Detect which cell encompasses the target text, then output its [x, y] center coordinate. 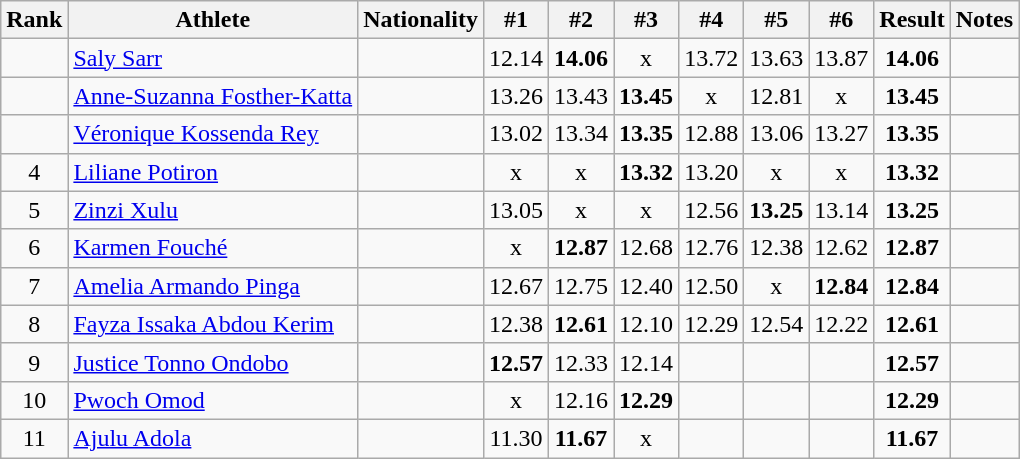
12.16 [580, 400]
Saly Sarr [213, 58]
12.68 [646, 248]
12.40 [646, 286]
Karmen Fouché [213, 248]
12.62 [842, 248]
11 [34, 438]
13.06 [776, 134]
13.20 [712, 172]
Véronique Kossenda Rey [213, 134]
9 [34, 362]
Justice Tonno Ondobo [213, 362]
Athlete [213, 20]
Rank [34, 20]
4 [34, 172]
13.72 [712, 58]
#2 [580, 20]
12.88 [712, 134]
Zinzi Xulu [213, 210]
10 [34, 400]
13.34 [580, 134]
Notes [984, 20]
Ajulu Adola [213, 438]
13.02 [516, 134]
12.75 [580, 286]
Result [912, 20]
12.54 [776, 324]
Amelia Armando Pinga [213, 286]
#5 [776, 20]
#4 [712, 20]
Liliane Potiron [213, 172]
12.33 [580, 362]
13.05 [516, 210]
8 [34, 324]
6 [34, 248]
5 [34, 210]
12.81 [776, 96]
7 [34, 286]
12.50 [712, 286]
12.76 [712, 248]
13.27 [842, 134]
Fayza Issaka Abdou Kerim [213, 324]
13.26 [516, 96]
12.22 [842, 324]
13.14 [842, 210]
#6 [842, 20]
#3 [646, 20]
13.87 [842, 58]
13.43 [580, 96]
Nationality [421, 20]
Anne-Suzanna Fosther-Katta [213, 96]
#1 [516, 20]
Pwoch Omod [213, 400]
12.10 [646, 324]
11.30 [516, 438]
12.56 [712, 210]
12.67 [516, 286]
13.63 [776, 58]
